Return the (x, y) coordinate for the center point of the cell that contains the specified text.  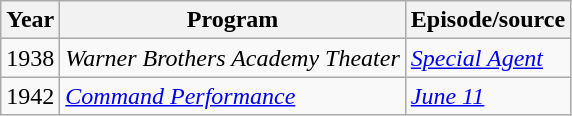
Episode/source (488, 20)
Warner Brothers Academy Theater (232, 58)
Special Agent (488, 58)
Program (232, 20)
Command Performance (232, 96)
1938 (30, 58)
Year (30, 20)
1942 (30, 96)
June 11 (488, 96)
